Capture the cell that displays the provided text and extract its [X, Y] central coordinate. 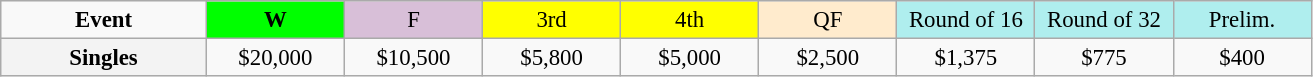
$400 [1242, 58]
$5,000 [690, 58]
Event [104, 20]
Round of 32 [1104, 20]
4th [690, 20]
$2,500 [828, 58]
$20,000 [275, 58]
QF [828, 20]
Singles [104, 58]
$10,500 [413, 58]
$5,800 [552, 58]
$775 [1104, 58]
$1,375 [966, 58]
Prelim. [1242, 20]
Round of 16 [966, 20]
W [275, 20]
F [413, 20]
3rd [552, 20]
